Determine the (X, Y) coordinate at the center of the cell enclosing the given text.  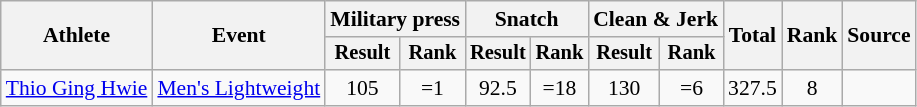
=18 (560, 88)
Source (878, 36)
Thio Ging Hwie (77, 88)
Snatch (526, 19)
=1 (432, 88)
92.5 (498, 88)
=6 (692, 88)
Military press (395, 19)
8 (812, 88)
Men's Lightweight (238, 88)
Athlete (77, 36)
Event (238, 36)
130 (624, 88)
327.5 (752, 88)
Total (752, 36)
Clean & Jerk (656, 19)
105 (362, 88)
